Determine the [x, y] coordinate at the center of the cell enclosing the given text.  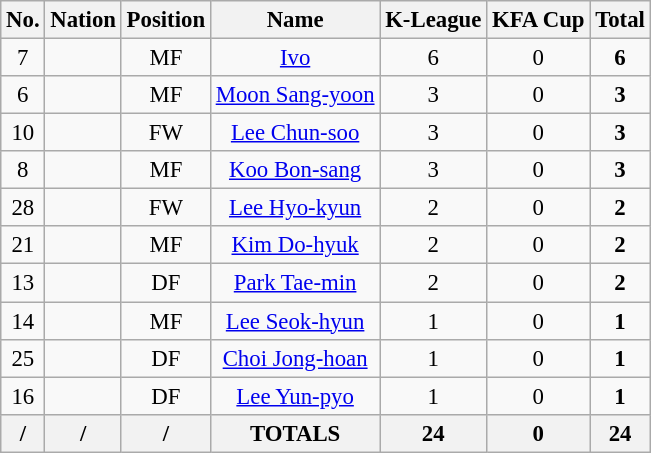
8 [23, 170]
16 [23, 396]
Kim Do-hyuk [294, 245]
TOTALS [294, 433]
Koo Bon-sang [294, 170]
Name [294, 20]
7 [23, 58]
Nation [83, 20]
Lee Seok-hyun [294, 321]
Lee Yun-pyo [294, 396]
No. [23, 20]
Choi Jong-hoan [294, 358]
K-League [434, 20]
13 [23, 283]
Lee Hyo-kyun [294, 208]
25 [23, 358]
Total [620, 20]
14 [23, 321]
28 [23, 208]
KFA Cup [538, 20]
Moon Sang-yoon [294, 95]
Park Tae-min [294, 283]
Lee Chun-soo [294, 133]
Position [166, 20]
21 [23, 245]
10 [23, 133]
Ivo [294, 58]
